Find where the given text appears and provide that cell's center as [x, y] coordinate. 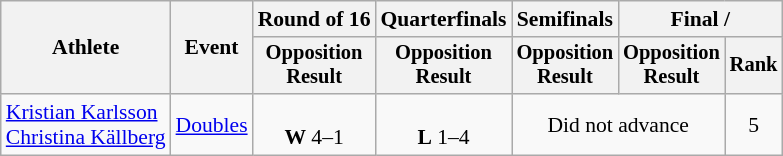
W 4–1 [314, 124]
Quarterfinals [444, 19]
Did not advance [618, 124]
Event [212, 48]
5 [754, 124]
Doubles [212, 124]
Semifinals [566, 19]
Final / [700, 19]
Kristian KarlssonChristina Källberg [86, 124]
Round of 16 [314, 19]
Athlete [86, 48]
L 1–4 [444, 124]
Rank [754, 66]
